Detect which cell encompasses the target text, then output its (x, y) center coordinate. 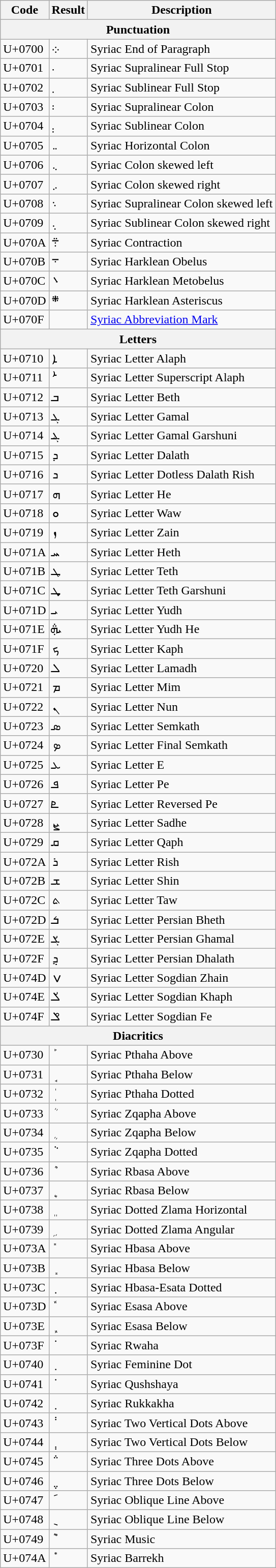
U+0740 (24, 1365)
Syriac Feminine Dot (181, 1365)
ܶ (68, 1171)
Syriac Letter Dalath (181, 455)
U+071C (24, 591)
܇ (68, 184)
U+072C (24, 900)
ܹ (68, 1229)
Syriac Letter Qaph (181, 842)
Syriac Hbasa Above (181, 1249)
U+0722 (24, 707)
U+0704 (24, 126)
U+070F (24, 320)
Syriac Harklean Obelus (181, 262)
U+0719 (24, 532)
Letters (138, 339)
Syriac Dotted Zlama Angular (181, 1229)
Syriac Pthaha Below (181, 1074)
Syriac Letter Waw (181, 513)
U+0723 (24, 726)
Syriac Rukkakha (181, 1403)
U+0714 (24, 436)
܏ (68, 320)
ܤ (68, 745)
Syriac Zqapha Below (181, 1132)
U+0742 (24, 1403)
݈ (68, 1520)
Syriac Letter Mim (181, 687)
݆ (68, 1481)
Syriac Oblique Line Below (181, 1520)
Syriac Harklean Asteriscus (181, 300)
Syriac Supralinear Colon skewed left (181, 203)
ܭ (68, 920)
U+0700 (24, 49)
ܓ (68, 416)
Syriac End of Paragraph (181, 49)
܍ (68, 300)
܊ (68, 243)
݉ (68, 1539)
ܗ (68, 494)
U+0727 (24, 803)
U+0709 (24, 223)
ܡ (68, 687)
܄ (68, 126)
U+070A (24, 243)
݅ (68, 1461)
U+073F (24, 1345)
݄ (68, 1442)
U+0731 (24, 1074)
ܛ (68, 571)
ܴ (68, 1132)
U+073D (24, 1307)
U+0741 (24, 1384)
݇ (68, 1500)
Syriac Letter Persian Ghamal (181, 939)
Syriac Esasa Below (181, 1326)
ܚ (68, 552)
܂ (68, 87)
Syriac Letter Pe (181, 784)
ܙ (68, 532)
U+0748 (24, 1520)
U+071B (24, 571)
܌ (68, 281)
Syriac Qushshaya (181, 1384)
ܮ (68, 939)
ܒ (68, 397)
Syriac Esasa Above (181, 1307)
U+0705 (24, 145)
܈ (68, 203)
Syriac Sublinear Colon skewed right (181, 223)
ܸ (68, 1210)
Syriac Letter Shin (181, 881)
܋ (68, 262)
Syriac Pthaha Above (181, 1055)
U+072B (24, 881)
ܨ (68, 823)
ܽ (68, 1307)
ܬ (68, 900)
U+0720 (24, 668)
U+073E (24, 1326)
Syriac Colon skewed right (181, 184)
ܼ (68, 1287)
ܥ (68, 765)
݁ (68, 1384)
Syriac Dotted Zlama Horizontal (181, 1210)
ܵ (68, 1152)
Syriac Rbasa Below (181, 1191)
U+0711 (24, 378)
ܷ (68, 1191)
U+0735 (24, 1152)
U+072E (24, 939)
U+0745 (24, 1461)
U+0726 (24, 784)
݂ (68, 1403)
Syriac Supralinear Full Stop (181, 68)
Syriac Abbreviation Mark (181, 320)
U+0706 (24, 165)
U+0718 (24, 513)
ܣ (68, 726)
U+074E (24, 997)
U+073B (24, 1268)
ܢ (68, 707)
U+072F (24, 958)
܃ (68, 107)
ܦ (68, 784)
U+070B (24, 262)
Syriac Letter Gamal Garshuni (181, 436)
U+0749 (24, 1539)
݃ (68, 1423)
U+0717 (24, 494)
ܑ (68, 378)
Syriac Barrekh (181, 1558)
Code (24, 10)
U+072A (24, 862)
܅ (68, 145)
U+0734 (24, 1132)
U+0736 (24, 1171)
U+0747 (24, 1500)
ܜ (68, 591)
Syriac Two Vertical Dots Below (181, 1442)
U+0724 (24, 745)
Syriac Letter Kaph (181, 649)
ܿ (68, 1345)
܀ (68, 49)
U+070C (24, 281)
U+0703 (24, 107)
Syriac Horizontal Colon (181, 145)
U+0733 (24, 1113)
ܕ (68, 455)
U+0743 (24, 1423)
ܐ (68, 358)
U+0715 (24, 455)
U+073C (24, 1287)
Syriac Letter Heth (181, 552)
U+0725 (24, 765)
Syriac Harklean Metobelus (181, 281)
ܰ (68, 1055)
Syriac Pthaha Dotted (181, 1094)
Syriac Letter Sogdian Zhain (181, 978)
U+071E (24, 629)
ܲ (68, 1094)
U+0710 (24, 358)
U+071D (24, 610)
܆ (68, 165)
Syriac Letter Superscript Alaph (181, 378)
U+071A (24, 552)
Syriac Letter Sogdian Fe (181, 1016)
U+0702 (24, 87)
Syriac Letter Alaph (181, 358)
ܱ (68, 1074)
ܔ (68, 436)
Syriac Letter Reversed Pe (181, 803)
Syriac Supralinear Colon (181, 107)
ݍ (68, 978)
ܖ (68, 474)
Syriac Oblique Line Above (181, 1500)
Syriac Letter E (181, 765)
ܝ (68, 610)
Syriac Letter Lamadh (181, 668)
Syriac Letter Taw (181, 900)
U+071F (24, 649)
Description (181, 10)
U+0708 (24, 203)
Syriac Letter Final Semkath (181, 745)
ݏ (68, 1016)
Syriac Zqapha Above (181, 1113)
ݎ (68, 997)
Syriac Two Vertical Dots Above (181, 1423)
Syriac Letter Yudh He (181, 629)
ܩ (68, 842)
ܫ (68, 881)
U+0728 (24, 823)
U+0730 (24, 1055)
݊ (68, 1558)
Syriac Letter Teth Garshuni (181, 591)
U+073A (24, 1249)
ܘ (68, 513)
Syriac Letter Beth (181, 397)
U+0732 (24, 1094)
U+0701 (24, 68)
U+0739 (24, 1229)
Syriac Letter Zain (181, 532)
܉ (68, 223)
U+0713 (24, 416)
ܧ (68, 803)
Result (68, 10)
U+0716 (24, 474)
ܞ (68, 629)
U+0738 (24, 1210)
Syriac Letter Persian Bheth (181, 920)
Syriac Letter Yudh (181, 610)
Syriac Letter Rish (181, 862)
Syriac Sublinear Full Stop (181, 87)
Syriac Three Dots Above (181, 1461)
U+0746 (24, 1481)
Syriac Contraction (181, 243)
Syriac Letter Gamal (181, 416)
U+074A (24, 1558)
U+074D (24, 978)
Syriac Letter Sadhe (181, 823)
Syriac Letter Nun (181, 707)
U+0737 (24, 1191)
U+0744 (24, 1442)
݀ (68, 1365)
Syriac Hbasa Below (181, 1268)
Syriac Rbasa Above (181, 1171)
Syriac Letter Semkath (181, 726)
Syriac Letter He (181, 494)
U+074F (24, 1016)
܁ (68, 68)
ܠ (68, 668)
Syriac Letter Teth (181, 571)
Syriac Letter Dotless Dalath Rish (181, 474)
U+072D (24, 920)
Syriac Three Dots Below (181, 1481)
Syriac Music (181, 1539)
ܾ (68, 1326)
U+0707 (24, 184)
ܪ (68, 862)
U+070D (24, 300)
ܳ (68, 1113)
Syriac Letter Persian Dhalath (181, 958)
ܟ (68, 649)
Syriac Rwaha (181, 1345)
Syriac Zqapha Dotted (181, 1152)
U+0721 (24, 687)
Syriac Letter Sogdian Khaph (181, 997)
U+0712 (24, 397)
ܻ (68, 1268)
ܯ (68, 958)
Syriac Hbasa-Esata Dotted (181, 1287)
Syriac Sublinear Colon (181, 126)
Syriac Colon skewed left (181, 165)
U+0729 (24, 842)
Punctuation (138, 29)
ܺ (68, 1249)
Diacritics (138, 1036)
